Extract the (x, y) coordinate from the center of the cell holding the provided text.  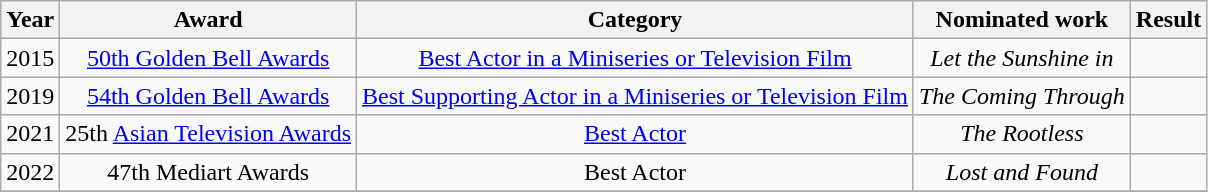
Award (208, 20)
2022 (30, 172)
Let the Sunshine in (1022, 58)
Nominated work (1022, 20)
2021 (30, 134)
47th Mediart Awards (208, 172)
2019 (30, 96)
54th Golden Bell Awards (208, 96)
The Coming Through (1022, 96)
Lost and Found (1022, 172)
Best Supporting Actor in a Miniseries or Television Film (636, 96)
25th Asian Television Awards (208, 134)
50th Golden Bell Awards (208, 58)
Result (1168, 20)
Category (636, 20)
The Rootless (1022, 134)
2015 (30, 58)
Best Actor in a Miniseries or Television Film (636, 58)
Year (30, 20)
